Capture the cell that displays the provided text and extract its [x, y] central coordinate. 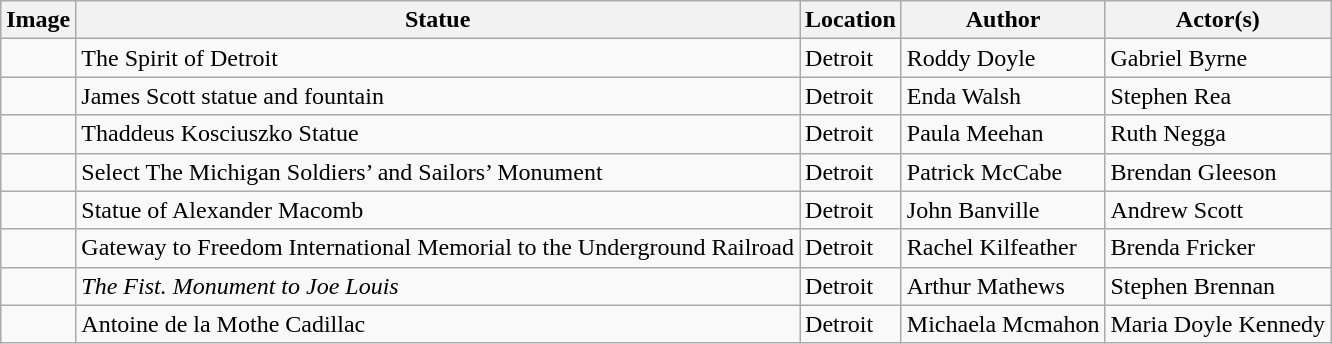
Roddy Doyle [1003, 58]
Antoine de la Mothe Cadillac [438, 324]
Ruth Negga [1218, 134]
James Scott statue and fountain [438, 96]
Author [1003, 20]
John Banville [1003, 210]
Actor(s) [1218, 20]
Paula Meehan [1003, 134]
Stephen Brennan [1218, 286]
Brendan Gleeson [1218, 172]
Maria Doyle Kennedy [1218, 324]
Brenda Fricker [1218, 248]
Michaela Mcmahon [1003, 324]
The Spirit of Detroit [438, 58]
Enda Walsh [1003, 96]
Image [38, 20]
Rachel Kilfeather [1003, 248]
Statue [438, 20]
Gateway to Freedom International Memorial to the Underground Railroad [438, 248]
Arthur Mathews [1003, 286]
Statue of Alexander Macomb [438, 210]
The Fist. Monument to Joe Louis [438, 286]
Location [851, 20]
Stephen Rea [1218, 96]
Select The Michigan Soldiers’ and Sailors’ Monument [438, 172]
Thaddeus Kosciuszko Statue [438, 134]
Andrew Scott [1218, 210]
Gabriel Byrne [1218, 58]
Patrick McCabe [1003, 172]
